Return (X, Y) of the center of cell containing provided text 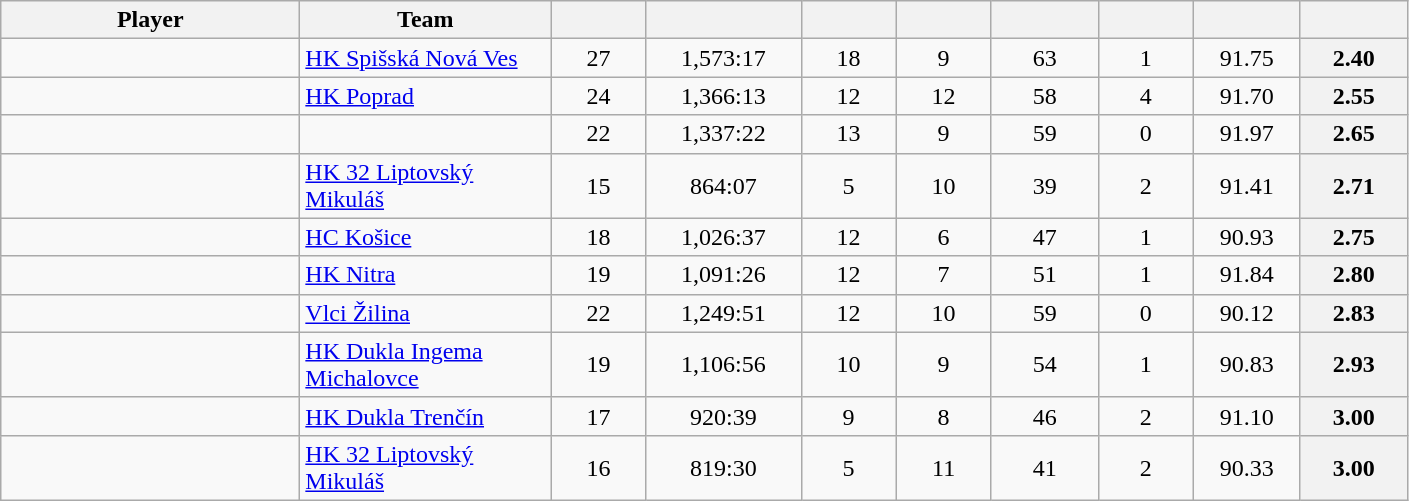
91.10 (1246, 416)
920:39 (724, 416)
2.80 (1354, 275)
91.84 (1246, 275)
8 (944, 416)
Team (426, 20)
2.93 (1354, 364)
2.55 (1354, 96)
1,366:13 (724, 96)
91.41 (1246, 186)
1,337:22 (724, 134)
1,026:37 (724, 237)
1,091:26 (724, 275)
41 (1044, 468)
46 (1044, 416)
63 (1044, 58)
90.93 (1246, 237)
HK Poprad (426, 96)
HK Dukla Ingema Michalovce (426, 364)
864:07 (724, 186)
90.12 (1246, 313)
2.83 (1354, 313)
16 (598, 468)
HK Dukla Trenčín (426, 416)
HK Nitra (426, 275)
HK Spišská Nová Ves (426, 58)
1,249:51 (724, 313)
91.97 (1246, 134)
6 (944, 237)
54 (1044, 364)
90.33 (1246, 468)
2.40 (1354, 58)
1,573:17 (724, 58)
Player (150, 20)
11 (944, 468)
27 (598, 58)
819:30 (724, 468)
4 (1146, 96)
HC Košice (426, 237)
2.71 (1354, 186)
51 (1044, 275)
39 (1044, 186)
15 (598, 186)
58 (1044, 96)
17 (598, 416)
47 (1044, 237)
2.65 (1354, 134)
91.75 (1246, 58)
1,106:56 (724, 364)
91.70 (1246, 96)
24 (598, 96)
Vlci Žilina (426, 313)
2.75 (1354, 237)
13 (848, 134)
7 (944, 275)
90.83 (1246, 364)
